Find where the given text appears and provide that cell's center as [X, Y] coordinate. 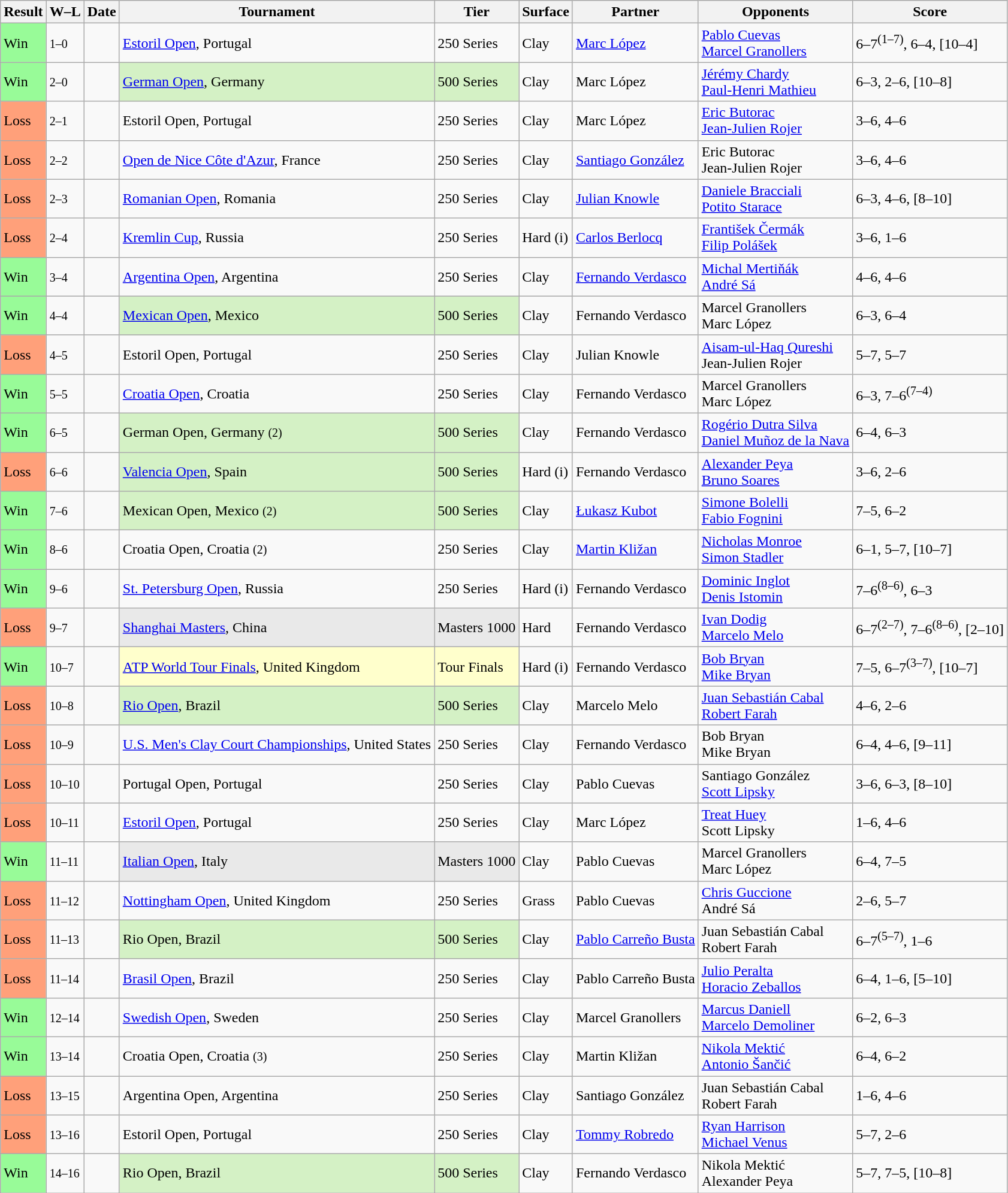
Jérémy Chardy Paul-Henri Mathieu [775, 81]
Surface [546, 12]
3–6, 2–6 [930, 471]
Łukasz Kubot [635, 511]
2–4 [65, 237]
Croatia Open, Croatia (3) [277, 1056]
Mexican Open, Mexico [277, 315]
Marcel Granollers [635, 1017]
10–11 [65, 822]
10–8 [65, 706]
6–7(2–7), 7–6(8–6), [2–10] [930, 628]
German Open, Germany (2) [277, 433]
14–16 [65, 1173]
12–14 [65, 1017]
2–3 [65, 199]
3–6, 6–3, [8–10] [930, 784]
11–11 [65, 862]
6–7(1–7), 6–4, [10–4] [930, 43]
Rogério Dutra Silva Daniel Muñoz de la Nava [775, 433]
Nicholas Monroe Simon Stadler [775, 550]
ATP World Tour Finals, United Kingdom [277, 666]
6–2, 6–3 [930, 1017]
Open de Nice Côte d'Azur, France [277, 159]
Marcelo Melo [635, 706]
13–16 [65, 1135]
6–1, 5–7, [10–7] [930, 550]
7–5, 6–2 [930, 511]
Shanghai Masters, China [277, 628]
6–4, 1–6, [5–10] [930, 978]
Hard [546, 628]
Nikola Mektić Antonio Šančić [775, 1056]
11–12 [65, 900]
8–6 [65, 550]
6–4, 4–6, [9–11] [930, 744]
Brasil Open, Brazil [277, 978]
4–4 [65, 315]
St. Petersburg Open, Russia [277, 588]
6–3, 6–4 [930, 315]
Pablo Cuevas Marcel Granollers [775, 43]
7–5, 6–7(3–7), [10–7] [930, 666]
Marcus Daniell Marcelo Demoliner [775, 1017]
13–14 [65, 1056]
Portugal Open, Portugal [277, 784]
Santiago González Scott Lipsky [775, 784]
3–6, 1–6 [930, 237]
Michal Mertiňák André Sá [775, 277]
3–4 [65, 277]
5–5 [65, 393]
Mexican Open, Mexico (2) [277, 511]
Romanian Open, Romania [277, 199]
7–6 [65, 511]
6–4, 6–2 [930, 1056]
6–3, 4–6, [8–10] [930, 199]
5–7, 7–5, [10–8] [930, 1173]
4–5 [65, 355]
4–6, 2–6 [930, 706]
1–0 [65, 43]
13–15 [65, 1095]
Italian Open, Italy [277, 862]
Croatia Open, Croatia [277, 393]
10–9 [65, 744]
Swedish Open, Sweden [277, 1017]
7–6(8–6), 6–3 [930, 588]
Tournament [277, 12]
Kremlin Cup, Russia [277, 237]
Treat Huey Scott Lipsky [775, 822]
Nikola Mektić Alexander Peya [775, 1173]
Partner [635, 12]
9–6 [65, 588]
9–7 [65, 628]
6–7(5–7), 1–6 [930, 940]
Score [930, 12]
6–6 [65, 471]
Result [23, 12]
6–3, 7–6(7–4) [930, 393]
German Open, Germany [277, 81]
6–5 [65, 433]
Tommy Robredo [635, 1135]
W–L [65, 12]
Date [102, 12]
Tier [477, 12]
10–7 [65, 666]
5–7, 2–6 [930, 1135]
Opponents [775, 12]
2–2 [65, 159]
Nottingham Open, United Kingdom [277, 900]
4–6, 4–6 [930, 277]
Daniele Bracciali Potito Starace [775, 199]
6–4, 7–5 [930, 862]
Valencia Open, Spain [277, 471]
Ivan Dodig Marcelo Melo [775, 628]
10–10 [65, 784]
5–7, 5–7 [930, 355]
Carlos Berlocq [635, 237]
Alexander Peya Bruno Soares [775, 471]
11–14 [65, 978]
Dominic Inglot Denis Istomin [775, 588]
2–1 [65, 121]
Tour Finals [477, 666]
2–6, 5–7 [930, 900]
Aisam-ul-Haq Qureshi Jean-Julien Rojer [775, 355]
11–13 [65, 940]
Julio Peralta Horacio Zeballos [775, 978]
Simone Bolelli Fabio Fognini [775, 511]
6–3, 2–6, [10–8] [930, 81]
Croatia Open, Croatia (2) [277, 550]
Ryan Harrison Michael Venus [775, 1135]
U.S. Men's Clay Court Championships, United States [277, 744]
Grass [546, 900]
2–0 [65, 81]
František Čermák Filip Polášek [775, 237]
6–4, 6–3 [930, 433]
Chris Guccione André Sá [775, 900]
